Scan for the cell matching the given text and deliver its [X, Y] coordinate at center. 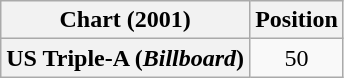
Chart (2001) [126, 20]
US Triple-A (Billboard) [126, 58]
Position [297, 20]
50 [297, 58]
